Provide the (X, Y) coordinate of the cell's center where the given text is located.  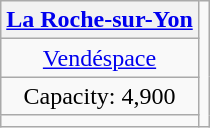
La Roche-sur-Yon (100, 20)
Vendéspace (100, 58)
Capacity: 4,900 (100, 96)
